Scan for the cell matching the given text and deliver its [X, Y] coordinate at center. 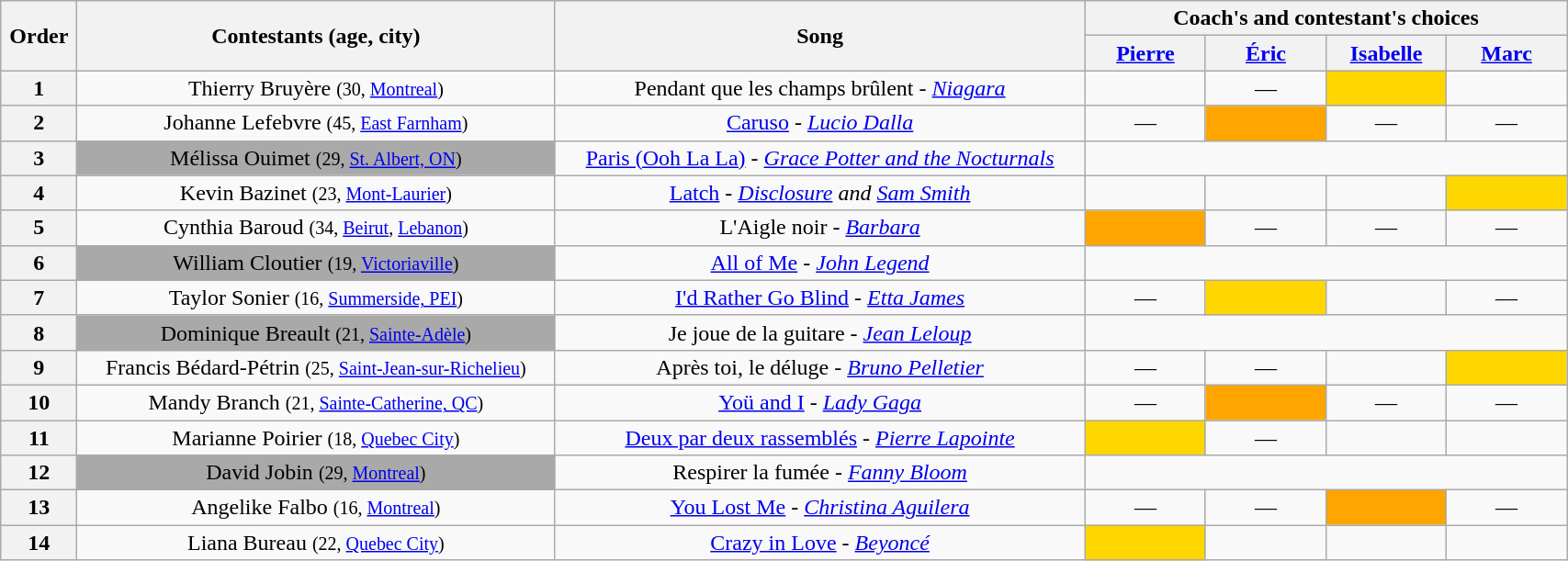
2 [39, 123]
Éric [1266, 53]
14 [39, 543]
Latch - Disclosure and Sam Smith [820, 193]
Coach's and contestant's choices [1325, 18]
13 [39, 508]
7 [39, 297]
Cynthia Baroud (34, Beirut, Lebanon) [316, 228]
Taylor Sonier (16, Summerside, PEI) [316, 297]
Crazy in Love - Beyoncé [820, 543]
Yoü and I - Lady Gaga [820, 402]
Mélissa Ouimet (29, St. Albert, ON) [316, 158]
Je joue de la guitare - Jean Leloup [820, 332]
All of Me - John Legend [820, 263]
10 [39, 402]
6 [39, 263]
I'd Rather Go Blind - Etta James [820, 297]
Kevin Bazinet (23, Mont-Laurier) [316, 193]
Marc [1506, 53]
Dominique Breault (21, Sainte-Adèle) [316, 332]
4 [39, 193]
Caruso - Lucio Dalla [820, 123]
Isabelle [1387, 53]
1 [39, 88]
Angelike Falbo (16, Montreal) [316, 508]
Deux par deux rassemblés - Pierre Lapointe [820, 438]
12 [39, 473]
William Cloutier (19, Victoriaville) [316, 263]
Pierre [1145, 53]
Marianne Poirier (18, Quebec City) [316, 438]
11 [39, 438]
Order [39, 36]
Johanne Lefebvre (45, East Farnham) [316, 123]
Thierry Bruyère (30, Montreal) [316, 88]
Francis Bédard-Pétrin (25, Saint-Jean-sur-Richelieu) [316, 367]
Respirer la fumée - Fanny Bloom [820, 473]
Après toi, le déluge - Bruno Pelletier [820, 367]
Liana Bureau (22, Quebec City) [316, 543]
Pendant que les champs brûlent - Niagara [820, 88]
L'Aigle noir - Barbara [820, 228]
9 [39, 367]
3 [39, 158]
8 [39, 332]
Contestants (age, city) [316, 36]
David Jobin (29, Montreal) [316, 473]
Paris (Ooh La La) - Grace Potter and the Nocturnals [820, 158]
5 [39, 228]
Song [820, 36]
Mandy Branch (21, Sainte-Catherine, QC) [316, 402]
You Lost Me - Christina Aguilera [820, 508]
